Search for the cell housing the specified text and yield its [X, Y] center coordinate. 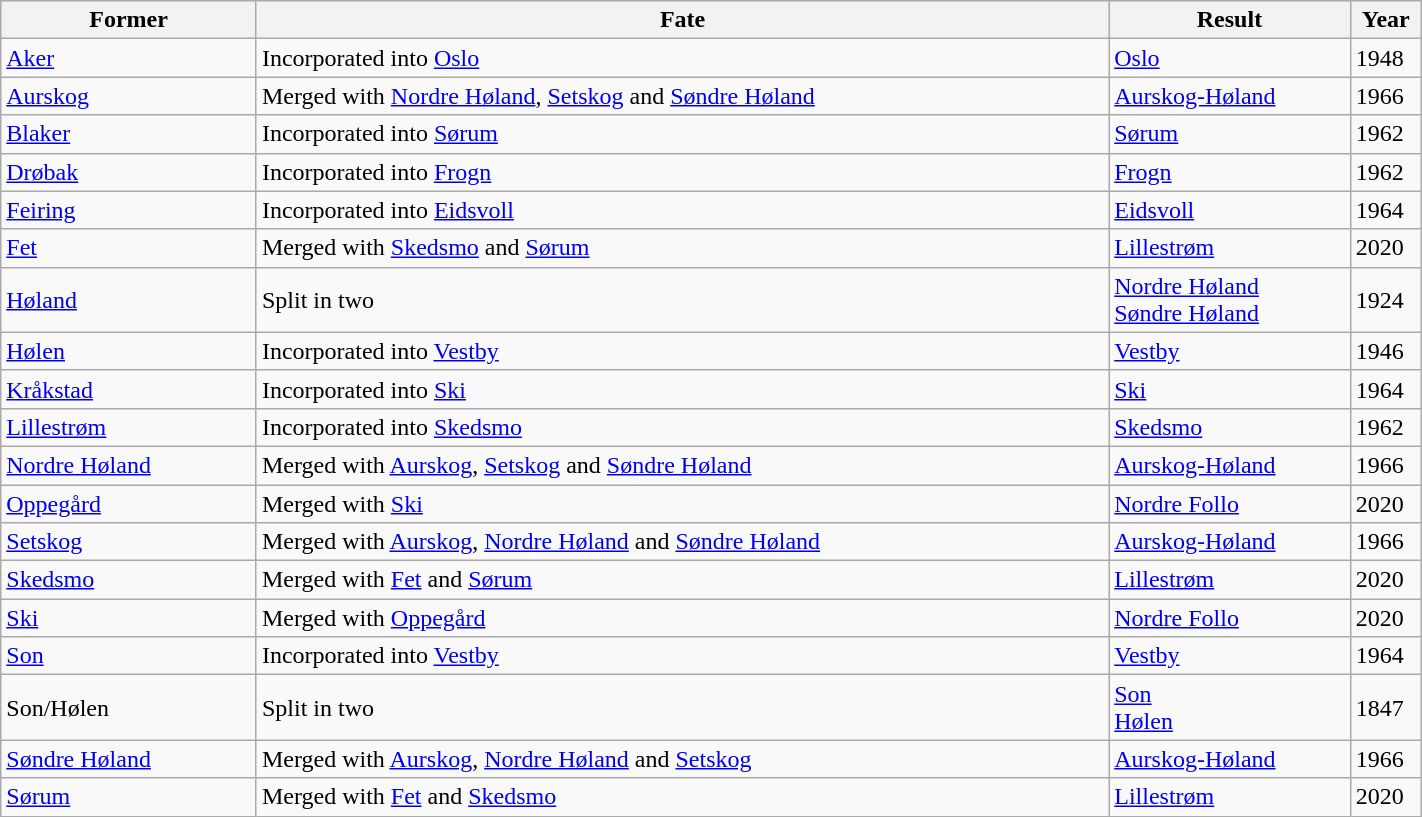
1948 [1386, 58]
Hølen [129, 351]
Merged with Aurskog, Setskog and Søndre Høland [682, 465]
Oppegård [129, 503]
Fet [129, 248]
Merged with Fet and Sørum [682, 580]
Merged with Ski [682, 503]
Kråkstad [129, 389]
Son [129, 656]
Aker [129, 58]
Merged with Skedsmo and Sørum [682, 248]
Incorporated into Sørum [682, 134]
Fate [682, 20]
1924 [1386, 300]
Setskog [129, 542]
Incorporated into Ski [682, 389]
Høland [129, 300]
Merged with Oppegård [682, 618]
Drøbak [129, 172]
Oslo [1230, 58]
SonHølen [1230, 708]
Result [1230, 20]
Merged with Fet and Skedsmo [682, 797]
Nordre HølandSøndre Høland [1230, 300]
Feiring [129, 210]
1847 [1386, 708]
Year [1386, 20]
Nordre Høland [129, 465]
Merged with Aurskog, Nordre Høland and Setskog [682, 759]
Incorporated into Frogn [682, 172]
Merged with Nordre Høland, Setskog and Søndre Høland [682, 96]
Incorporated into Skedsmo [682, 427]
Incorporated into Eidsvoll [682, 210]
Søndre Høland [129, 759]
Son/Hølen [129, 708]
Aurskog [129, 96]
Merged with Aurskog, Nordre Høland and Søndre Høland [682, 542]
Former [129, 20]
Eidsvoll [1230, 210]
1946 [1386, 351]
Incorporated into Oslo [682, 58]
Frogn [1230, 172]
Blaker [129, 134]
